For the text-containing cell, return its midpoint in [x, y] coordinate format. 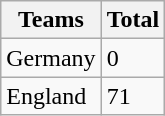
England [51, 96]
Germany [51, 58]
Teams [51, 20]
0 [133, 58]
71 [133, 96]
Total [133, 20]
